Pinpoint the cell where the given text exists, returning its (x, y) midpoint coordinate. 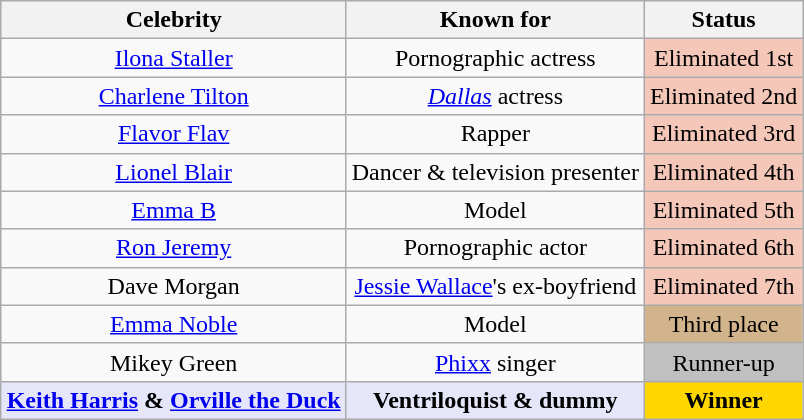
Dave Morgan (174, 286)
Mikey Green (174, 362)
Phixx singer (495, 362)
Eliminated 7th (723, 286)
Emma Noble (174, 324)
Eliminated 5th (723, 210)
Known for (495, 20)
Rapper (495, 134)
Ron Jeremy (174, 248)
Celebrity (174, 20)
Pornographic actress (495, 58)
Status (723, 20)
Eliminated 1st (723, 58)
Runner-up (723, 362)
Ventriloquist & dummy (495, 400)
Eliminated 6th (723, 248)
Third place (723, 324)
Eliminated 3rd (723, 134)
Charlene Tilton (174, 96)
Lionel Blair (174, 172)
Dancer & television presenter (495, 172)
Dallas actress (495, 96)
Emma B (174, 210)
Keith Harris & Orville the Duck (174, 400)
Eliminated 4th (723, 172)
Jessie Wallace's ex-boyfriend (495, 286)
Ilona Staller (174, 58)
Pornographic actor (495, 248)
Eliminated 2nd (723, 96)
Flavor Flav (174, 134)
Winner (723, 400)
